Detect which cell encompasses the target text, then output its (X, Y) center coordinate. 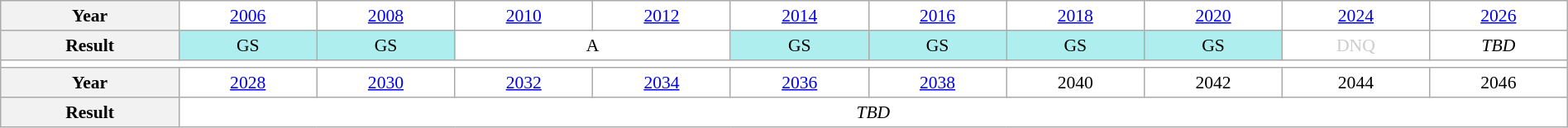
2014 (799, 16)
2018 (1075, 16)
2042 (1214, 83)
2010 (524, 16)
2046 (1499, 83)
DNQ (1355, 45)
A (593, 45)
2032 (524, 83)
2036 (799, 83)
2020 (1214, 16)
2012 (662, 16)
2034 (662, 83)
2044 (1355, 83)
2030 (385, 83)
2008 (385, 16)
2038 (938, 83)
2026 (1499, 16)
2040 (1075, 83)
2024 (1355, 16)
2006 (248, 16)
2016 (938, 16)
2028 (248, 83)
